For the text-containing cell, return its midpoint in [x, y] coordinate format. 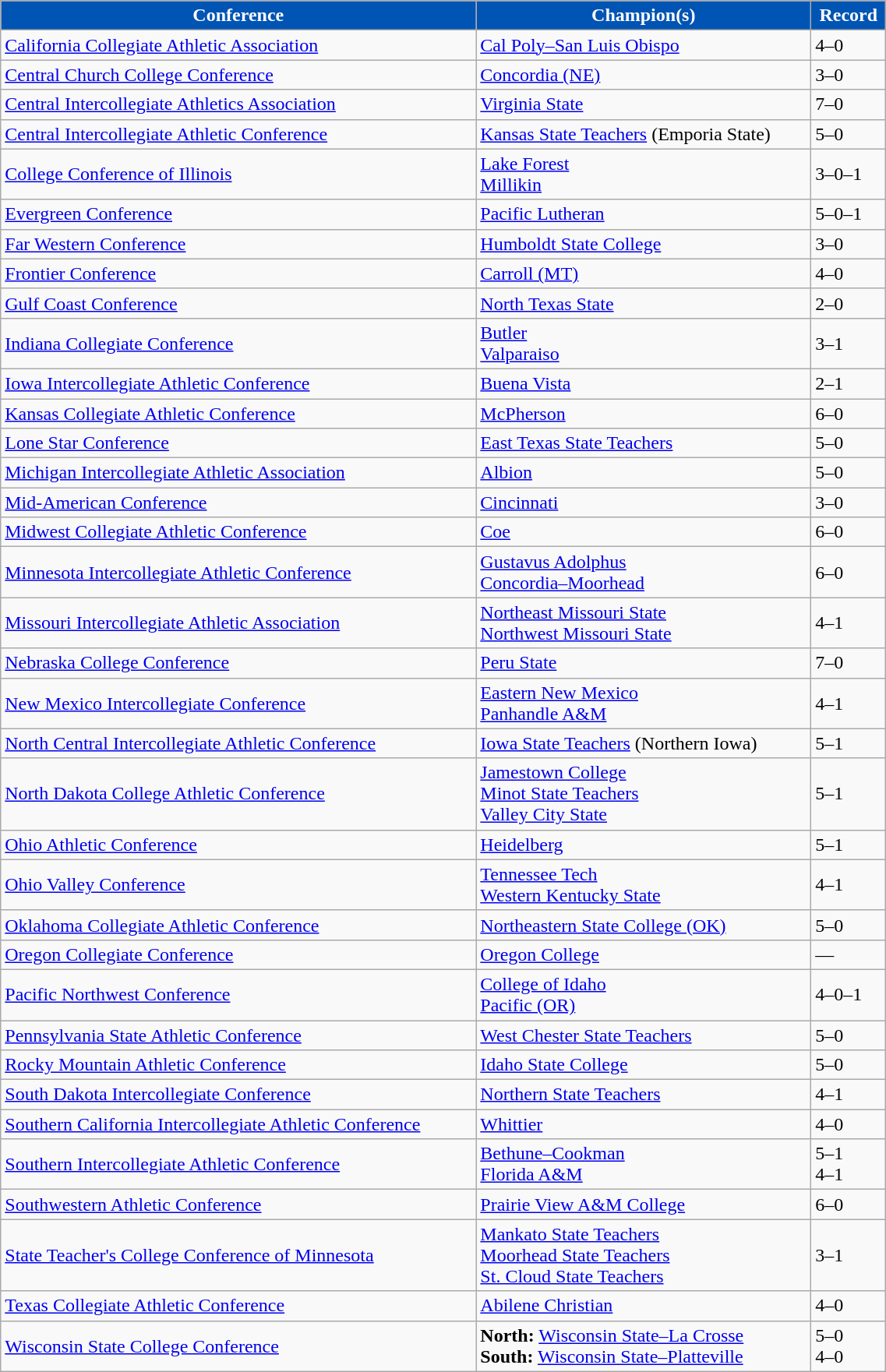
Pacific Lutheran [644, 214]
Buena Vista [644, 383]
West Chester State Teachers [644, 1035]
Virginia State [644, 104]
Lone Star Conference [238, 443]
3–0–1 [849, 175]
ButlerValparaiso [644, 343]
Eastern New MexicoPanhandle A&M [644, 703]
Mankato State TeachersMoorhead State TeachersSt. Cloud State Teachers [644, 1255]
Coe [644, 532]
Northeast Missouri StateNorthwest Missouri State [644, 623]
New Mexico Intercollegiate Conference [238, 703]
Albion [644, 473]
Minnesota Intercollegiate Athletic Conference [238, 572]
2–1 [849, 383]
College of IdahoPacific (OR) [644, 994]
Gustavus AdolphusConcordia–Moorhead [644, 572]
Whittier [644, 1124]
Bethune–CookmanFlorida A&M [644, 1164]
Southwestern Athletic Conference [238, 1204]
Cincinnati [644, 503]
4–0–1 [849, 994]
Lake ForestMillikin [644, 175]
Rocky Mountain Athletic Conference [238, 1065]
Indiana Collegiate Conference [238, 343]
Ohio Valley Conference [238, 885]
Iowa State Teachers (Northern Iowa) [644, 743]
California Collegiate Athletic Association [238, 45]
Frontier Conference [238, 273]
5–04–0 [849, 1346]
College Conference of Illinois [238, 175]
Kansas Collegiate Athletic Conference [238, 414]
Mid-American Conference [238, 503]
Conference [238, 16]
Ohio Athletic Conference [238, 845]
— [849, 954]
Oregon Collegiate Conference [238, 954]
Carroll (MT) [644, 273]
Texas Collegiate Athletic Conference [238, 1306]
North: Wisconsin State–La CrosseSouth: Wisconsin State–Platteville [644, 1346]
Michigan Intercollegiate Athletic Association [238, 473]
Evergreen Conference [238, 214]
Central Intercollegiate Athletic Conference [238, 134]
North Central Intercollegiate Athletic Conference [238, 743]
Nebraska College Conference [238, 663]
Kansas State Teachers (Emporia State) [644, 134]
Southern Intercollegiate Athletic Conference [238, 1164]
5–0–1 [849, 214]
2–0 [849, 303]
5–14–1 [849, 1164]
East Texas State Teachers [644, 443]
North Texas State [644, 303]
Record [849, 16]
Abilene Christian [644, 1306]
Wisconsin State College Conference [238, 1346]
Southern California Intercollegiate Athletic Conference [238, 1124]
South Dakota Intercollegiate Conference [238, 1095]
Northern State Teachers [644, 1095]
Pennsylvania State Athletic Conference [238, 1035]
Jamestown CollegeMinot State TeachersValley City State [644, 794]
Central Intercollegiate Athletics Association [238, 104]
Northeastern State College (OK) [644, 925]
Pacific Northwest Conference [238, 994]
Far Western Conference [238, 244]
McPherson [644, 414]
Heidelberg [644, 845]
Gulf Coast Conference [238, 303]
Champion(s) [644, 16]
Missouri Intercollegiate Athletic Association [238, 623]
Concordia (NE) [644, 75]
Cal Poly–San Luis Obispo [644, 45]
Midwest Collegiate Athletic Conference [238, 532]
Humboldt State College [644, 244]
North Dakota College Athletic Conference [238, 794]
Iowa Intercollegiate Athletic Conference [238, 383]
Oklahoma Collegiate Athletic Conference [238, 925]
Peru State [644, 663]
Prairie View A&M College [644, 1204]
Idaho State College [644, 1065]
Oregon College [644, 954]
Central Church College Conference [238, 75]
State Teacher's College Conference of Minnesota [238, 1255]
Tennessee TechWestern Kentucky State [644, 885]
